Identify which cell holds the provided text, then report its [x, y] central coordinate. 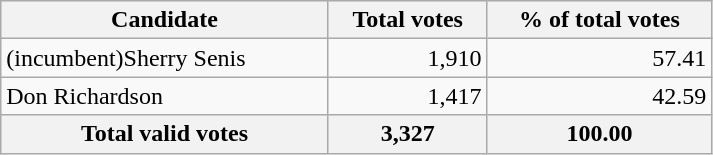
Don Richardson [164, 96]
42.59 [600, 96]
Total votes [408, 20]
100.00 [600, 134]
Total valid votes [164, 134]
57.41 [600, 58]
3,327 [408, 134]
1,417 [408, 96]
1,910 [408, 58]
% of total votes [600, 20]
(incumbent)Sherry Senis [164, 58]
Candidate [164, 20]
